For the text-containing cell, return its midpoint in [X, Y] coordinate format. 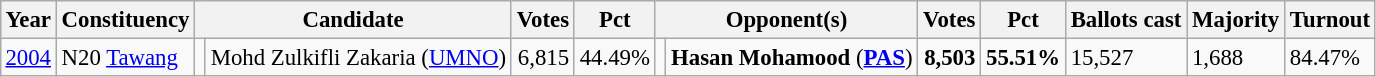
8,503 [950, 57]
44.49% [614, 57]
55.51% [1024, 57]
Turnout [1330, 20]
Year [28, 20]
Constituency [125, 20]
15,527 [1126, 57]
Majority [1236, 20]
N20 Tawang [125, 57]
2004 [28, 57]
Candidate [354, 20]
Mohd Zulkifli Zakaria (UMNO) [358, 57]
Opponent(s) [786, 20]
6,815 [542, 57]
1,688 [1236, 57]
Hasan Mohamood (PAS) [792, 57]
84.47% [1330, 57]
Ballots cast [1126, 20]
